Extract the [X, Y] coordinate from the center of the cell holding the provided text.  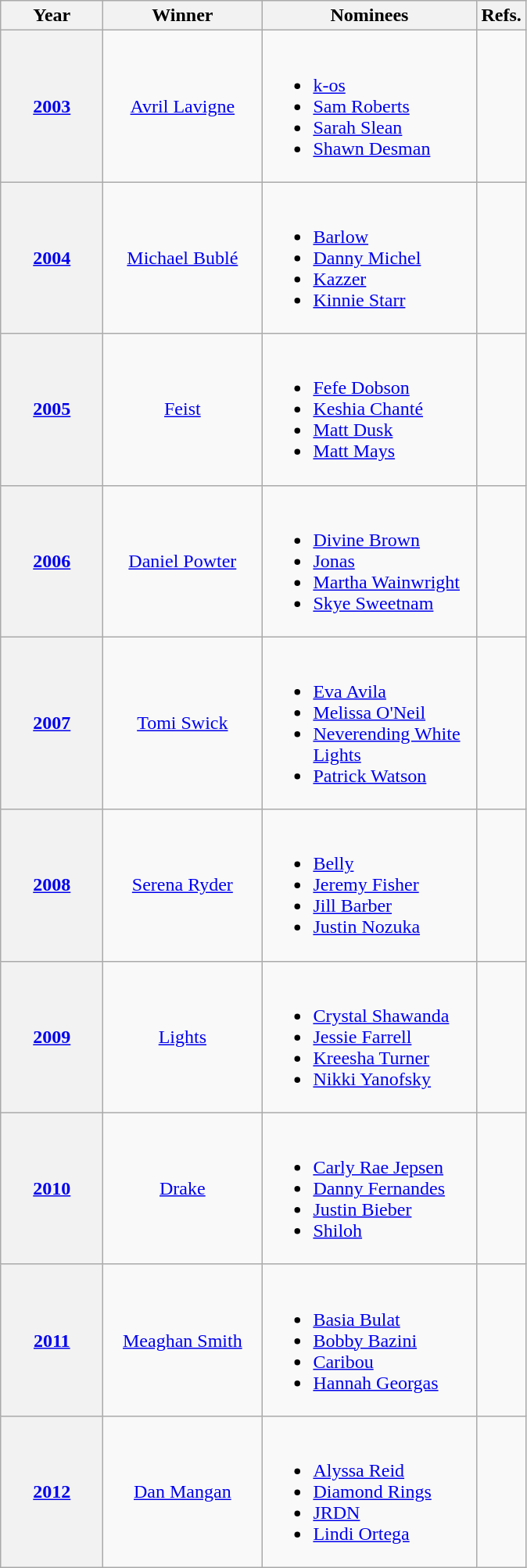
Basia BulatBobby BaziniCaribouHannah Georgas [369, 1340]
2006 [52, 561]
k-osSam RobertsSarah SleanShawn Desman [369, 106]
Avril Lavigne [183, 106]
Crystal ShawandaJessie FarrellKreesha TurnerNikki Yanofsky [369, 1037]
Drake [183, 1188]
2008 [52, 885]
2007 [52, 723]
2011 [52, 1340]
2003 [52, 106]
Eva AvilaMelissa O'NeilNeverending White LightsPatrick Watson [369, 723]
Lights [183, 1037]
Carly Rae JepsenDanny FernandesJustin BieberShiloh [369, 1188]
Feist [183, 409]
Tomi Swick [183, 723]
Fefe DobsonKeshia ChantéMatt DuskMatt Mays [369, 409]
Refs. [501, 16]
2012 [52, 1491]
BellyJeremy FisherJill BarberJustin Nozuka [369, 885]
Alyssa ReidDiamond RingsJRDNLindi Ortega [369, 1491]
2004 [52, 258]
2010 [52, 1188]
Serena Ryder [183, 885]
Dan Mangan [183, 1491]
Nominees [369, 16]
Divine BrownJonasMartha WainwrightSkye Sweetnam [369, 561]
2005 [52, 409]
Daniel Powter [183, 561]
Michael Bublé [183, 258]
Meaghan Smith [183, 1340]
BarlowDanny MichelKazzerKinnie Starr [369, 258]
Year [52, 16]
Winner [183, 16]
2009 [52, 1037]
